Search for the cell housing the specified text and yield its [X, Y] center coordinate. 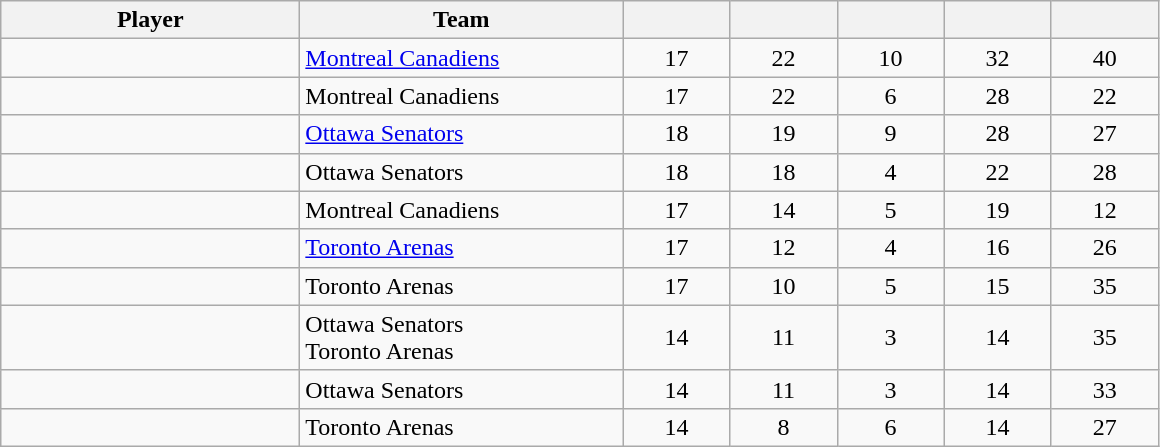
8 [784, 427]
26 [1104, 248]
Player [150, 20]
40 [1104, 58]
16 [998, 248]
15 [998, 286]
33 [1104, 389]
Ottawa SenatorsToronto Arenas [462, 338]
32 [998, 58]
Team [462, 20]
9 [890, 134]
